Return the [x, y] coordinate for the center point of the cell that contains the specified text.  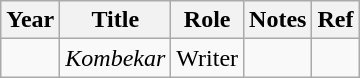
Year [30, 20]
Ref [336, 20]
Role [208, 20]
Title [116, 20]
Writer [208, 58]
Kombekar [116, 58]
Notes [278, 20]
